Find where the given text appears and provide that cell's center as (x, y) coordinate. 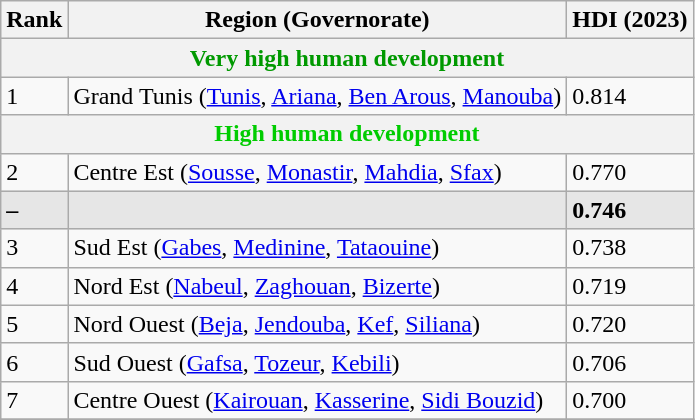
7 (34, 400)
Rank (34, 20)
0.770 (630, 172)
HDI (2023) (630, 20)
Centre Ouest (Kairouan, Kasserine, Sidi Bouzid) (318, 400)
0.700 (630, 400)
0.720 (630, 324)
Very high human development (347, 58)
0.706 (630, 362)
6 (34, 362)
1 (34, 96)
Sud Est (Gabes, Medinine, Tataouine) (318, 248)
High human development (347, 134)
Region (Governorate) (318, 20)
0.746 (630, 210)
Sud Ouest (Gafsa, Tozeur, Kebili) (318, 362)
4 (34, 286)
0.719 (630, 286)
Nord Est (Nabeul, Zaghouan, Bizerte) (318, 286)
– (34, 210)
5 (34, 324)
Centre Est (Sousse, Monastir, Mahdia, Sfax) (318, 172)
Grand Tunis (Tunis, Ariana, Ben Arous, Manouba) (318, 96)
0.814 (630, 96)
3 (34, 248)
0.738 (630, 248)
Nord Ouest (Beja, Jendouba, Kef, Siliana) (318, 324)
2 (34, 172)
